Pinpoint the cell where the given text exists, returning its (x, y) midpoint coordinate. 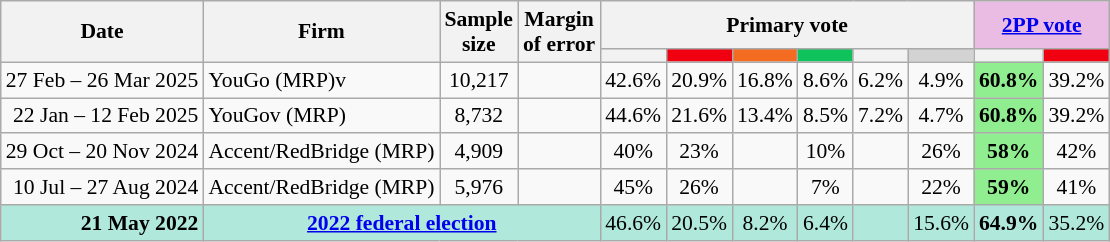
8.2% (765, 223)
7% (826, 187)
6.2% (880, 80)
YouGo (MRP)v (321, 80)
20.5% (699, 223)
4,909 (479, 152)
16.8% (765, 80)
2PP vote (1042, 25)
6.4% (826, 223)
8.6% (826, 80)
59% (1008, 187)
20.9% (699, 80)
4.7% (941, 116)
10 Jul – 27 Aug 2024 (102, 187)
27 Feb – 26 Mar 2025 (102, 80)
35.2% (1076, 223)
21.6% (699, 116)
2022 federal election (402, 223)
8,732 (479, 116)
22 Jan – 12 Feb 2025 (102, 116)
40% (633, 152)
Primary vote (787, 25)
8.5% (826, 116)
45% (633, 187)
Date (102, 32)
21 May 2022 (102, 223)
Firm (321, 32)
46.6% (633, 223)
10% (826, 152)
58% (1008, 152)
Marginof error (559, 32)
64.9% (1008, 223)
YouGov (MRP) (321, 116)
15.6% (941, 223)
29 Oct – 20 Nov 2024 (102, 152)
10,217 (479, 80)
41% (1076, 187)
42% (1076, 152)
42.6% (633, 80)
13.4% (765, 116)
Samplesize (479, 32)
5,976 (479, 187)
22% (941, 187)
7.2% (880, 116)
23% (699, 152)
4.9% (941, 80)
44.6% (633, 116)
